Search for the cell housing the specified text and yield its (X, Y) center coordinate. 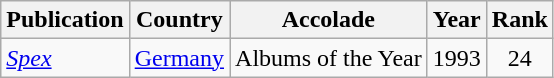
Country (179, 20)
Spex (65, 58)
Year (456, 20)
Albums of the Year (329, 58)
Publication (65, 20)
1993 (456, 58)
Germany (179, 58)
24 (520, 58)
Accolade (329, 20)
Rank (520, 20)
